Scan for the cell matching the given text and deliver its (X, Y) coordinate at center. 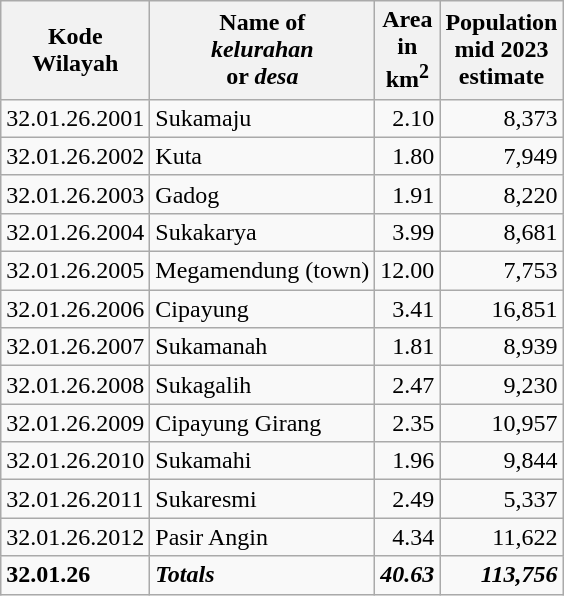
2.49 (408, 499)
7,949 (502, 156)
32.01.26.2003 (76, 194)
1.81 (408, 347)
2.10 (408, 118)
4.34 (408, 537)
Sukakarya (262, 232)
32.01.26.2007 (76, 347)
8,373 (502, 118)
3.99 (408, 232)
32.01.26 (76, 575)
10,957 (502, 423)
Area in km2 (408, 50)
32.01.26.2005 (76, 271)
32.01.26.2009 (76, 423)
32.01.26.2001 (76, 118)
16,851 (502, 309)
Kuta (262, 156)
32.01.26.2002 (76, 156)
113,756 (502, 575)
2.47 (408, 385)
40.63 (408, 575)
32.01.26.2004 (76, 232)
8,939 (502, 347)
7,753 (502, 271)
Populationmid 2023estimate (502, 50)
Pasir Angin (262, 537)
32.01.26.2012 (76, 537)
Megamendung (town) (262, 271)
Sukamahi (262, 461)
12.00 (408, 271)
5,337 (502, 499)
32.01.26.2011 (76, 499)
Sukamanah (262, 347)
8,681 (502, 232)
32.01.26.2010 (76, 461)
1.96 (408, 461)
2.35 (408, 423)
Totals (262, 575)
1.91 (408, 194)
8,220 (502, 194)
1.80 (408, 156)
Gadog (262, 194)
11,622 (502, 537)
Cipayung (262, 309)
3.41 (408, 309)
Sukagalih (262, 385)
Cipayung Girang (262, 423)
Sukamaju (262, 118)
32.01.26.2008 (76, 385)
9,230 (502, 385)
Kode Wilayah (76, 50)
Sukaresmi (262, 499)
9,844 (502, 461)
32.01.26.2006 (76, 309)
Name of kelurahan or desa (262, 50)
